For the text-containing cell, return its midpoint in [X, Y] coordinate format. 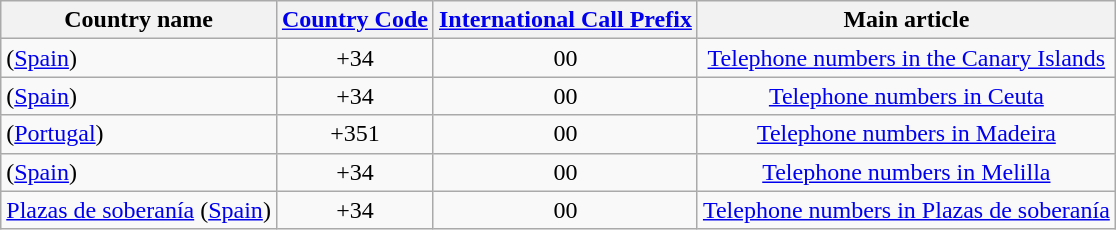
Country Code [354, 20]
Telephone numbers in the Canary Islands [906, 58]
Telephone numbers in Madeira [906, 134]
Telephone numbers in Ceuta [906, 96]
Main article [906, 20]
(Portugal) [139, 134]
Telephone numbers in Melilla [906, 172]
Telephone numbers in Plazas de soberanía [906, 210]
+351 [354, 134]
Plazas de soberanía (Spain) [139, 210]
International Call Prefix [565, 20]
Country name [139, 20]
